Identify which cell holds the provided text, then report its [X, Y] central coordinate. 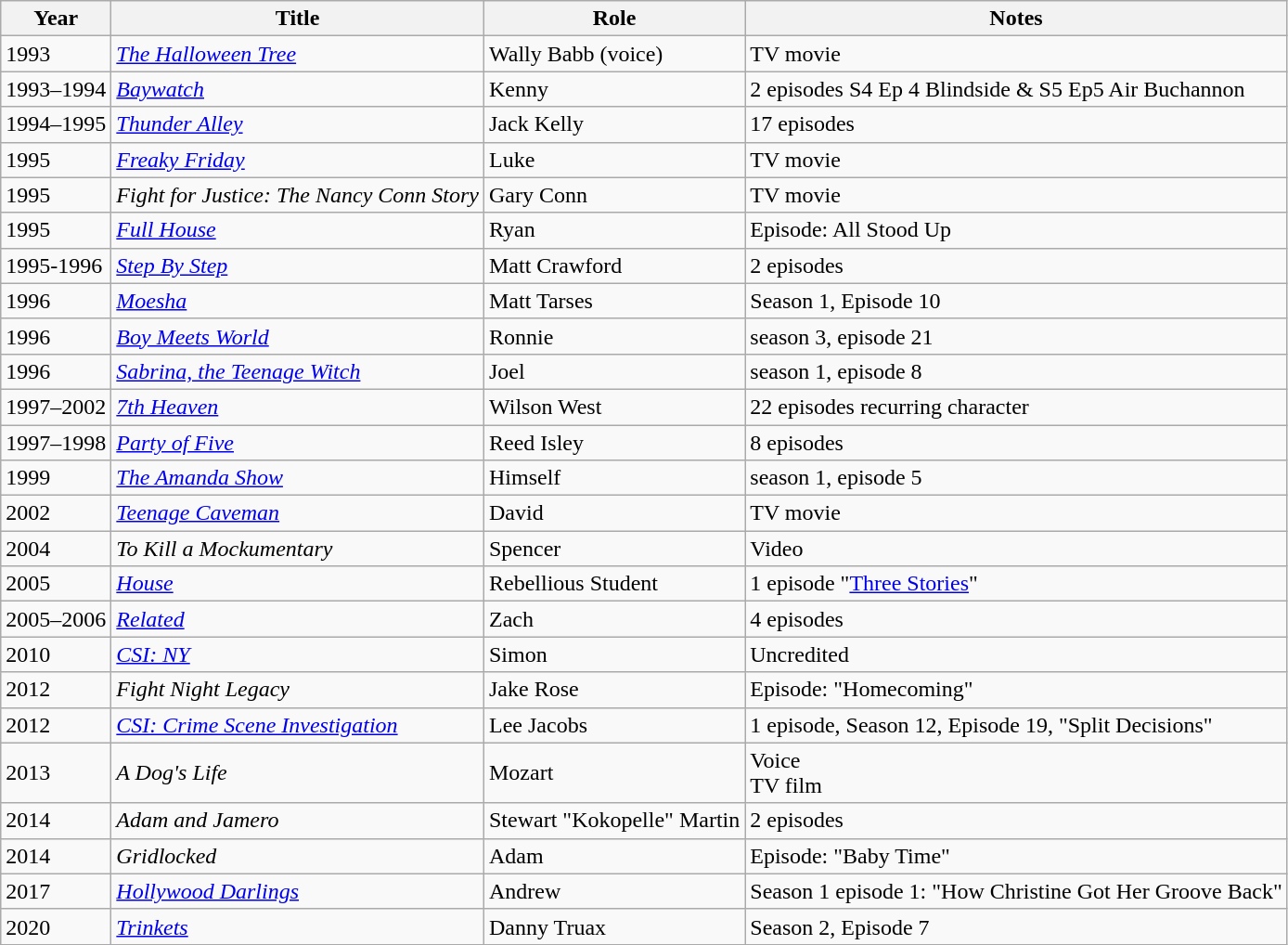
Hollywood Darlings [298, 891]
Reed Isley [614, 443]
Ryan [614, 230]
Wally Babb (voice) [614, 54]
Lee Jacobs [614, 725]
Spencer [614, 549]
Ronnie [614, 336]
Zach [614, 619]
2 episodes S4 Ep 4 Blindside & S5 Ep5 Air Buchannon [1017, 89]
17 episodes [1017, 124]
Uncredited [1017, 654]
Trinkets [298, 926]
Video [1017, 549]
Role [614, 19]
2010 [56, 654]
2020 [56, 926]
1 episode, Season 12, Episode 19, "Split Decisions" [1017, 725]
A Dog's Life [298, 772]
1993 [56, 54]
Jack Kelly [614, 124]
Notes [1017, 19]
Simon [614, 654]
Moesha [298, 301]
Kenny [614, 89]
Fight Night Legacy [298, 690]
2005–2006 [56, 619]
Title [298, 19]
2017 [56, 891]
The Amanda Show [298, 478]
CSI: Crime Scene Investigation [298, 725]
Step By Step [298, 265]
Year [56, 19]
Thunder Alley [298, 124]
Teenage Caveman [298, 513]
1997–2002 [56, 407]
Matt Crawford [614, 265]
1997–1998 [56, 443]
2002 [56, 513]
VoiceTV film [1017, 772]
Season 1 episode 1: "How Christine Got Her Groove Back" [1017, 891]
4 episodes [1017, 619]
Related [298, 619]
season 1, episode 5 [1017, 478]
David [614, 513]
Fight for Justice: The Nancy Conn Story [298, 195]
2005 [56, 584]
Gary Conn [614, 195]
Season 1, Episode 10 [1017, 301]
Mozart [614, 772]
Adam [614, 856]
To Kill a Mockumentary [298, 549]
Himself [614, 478]
Episode: All Stood Up [1017, 230]
Jake Rose [614, 690]
Full House [298, 230]
Episode: "Baby Time" [1017, 856]
season 1, episode 8 [1017, 371]
Luke [614, 160]
2004 [56, 549]
Joel [614, 371]
Freaky Friday [298, 160]
1994–1995 [56, 124]
1993–1994 [56, 89]
1995-1996 [56, 265]
Season 2, Episode 7 [1017, 926]
Andrew [614, 891]
Baywatch [298, 89]
Party of Five [298, 443]
The Halloween Tree [298, 54]
Wilson West [614, 407]
Rebellious Student [614, 584]
Sabrina, the Teenage Witch [298, 371]
2013 [56, 772]
Matt Tarses [614, 301]
7th Heaven [298, 407]
Boy Meets World [298, 336]
Adam and Jamero [298, 821]
CSI: NY [298, 654]
Gridlocked [298, 856]
House [298, 584]
Danny Truax [614, 926]
Episode: "Homecoming" [1017, 690]
22 episodes recurring character [1017, 407]
1 episode "Three Stories" [1017, 584]
1999 [56, 478]
season 3, episode 21 [1017, 336]
Stewart "Kokopelle" Martin [614, 821]
8 episodes [1017, 443]
